Capture the cell that displays the provided text and extract its (X, Y) central coordinate. 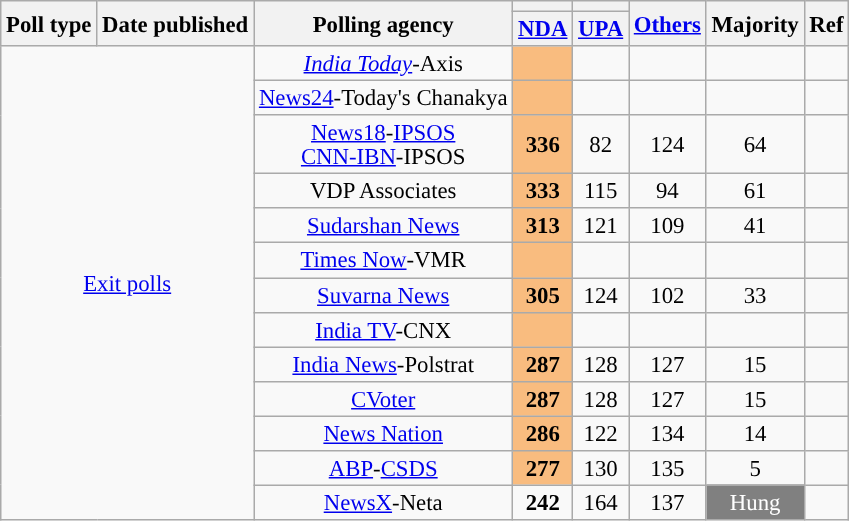
Date published (176, 24)
14 (755, 434)
122 (601, 434)
41 (755, 226)
333 (543, 192)
Exit polls (128, 283)
121 (601, 226)
286 (543, 434)
130 (601, 468)
313 (543, 226)
India Today-Axis (384, 64)
ABP-CSDS (384, 468)
135 (667, 468)
News18-IPSOSCNN-IBN-IPSOS (384, 144)
137 (667, 502)
94 (667, 192)
CVoter (384, 398)
33 (755, 296)
India News-Polstrat (384, 364)
Poll type (49, 24)
61 (755, 192)
Times Now-VMR (384, 260)
Hung (755, 502)
64 (755, 144)
336 (543, 144)
News24-Today's Chanakya (384, 98)
Sudarshan News (384, 226)
242 (543, 502)
Ref (826, 24)
NDA (543, 30)
Suvarna News (384, 296)
News Nation (384, 434)
102 (667, 296)
305 (543, 296)
Polling agency (384, 24)
UPA (601, 30)
Majority (755, 24)
277 (543, 468)
NewsX-Neta (384, 502)
5 (755, 468)
164 (601, 502)
82 (601, 144)
115 (601, 192)
134 (667, 434)
India TV-CNX (384, 330)
VDP Associates (384, 192)
109 (667, 226)
Others (667, 24)
